Determine the (x, y) coordinate at the center of the cell enclosing the given text.  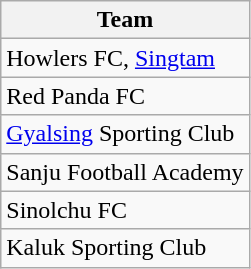
Sanju Football Academy (125, 172)
Team (125, 20)
Red Panda FC (125, 96)
Gyalsing Sporting Club (125, 134)
Howlers FC, Singtam (125, 58)
Kaluk Sporting Club (125, 248)
Sinolchu FC (125, 210)
